For the text-containing cell, return its midpoint in (X, Y) coordinate format. 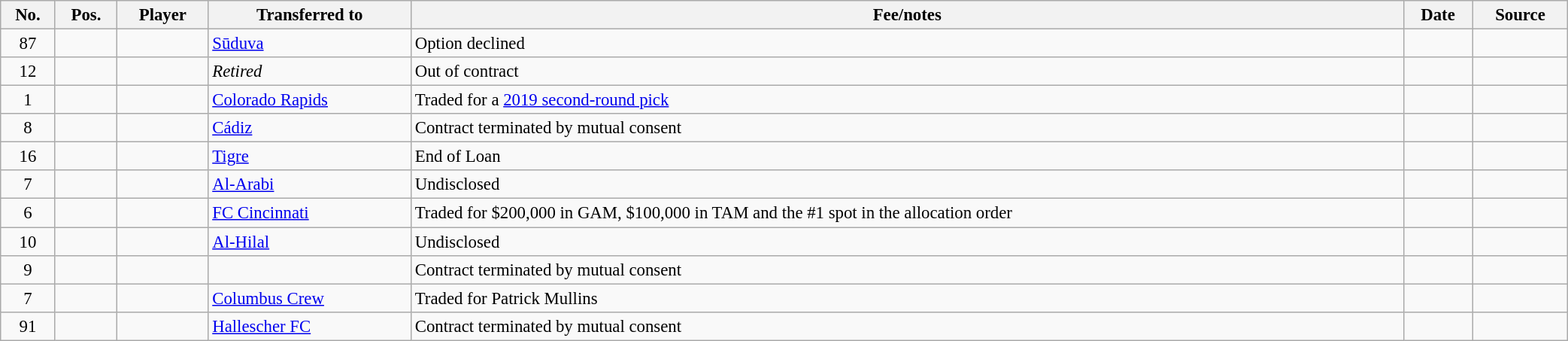
Fee/notes (907, 15)
Colorado Rapids (310, 100)
6 (28, 213)
Sūduva (310, 44)
Source (1521, 15)
Al-Arabi (310, 184)
Cádiz (310, 128)
FC Cincinnati (310, 213)
12 (28, 72)
10 (28, 242)
Traded for $200,000 in GAM, $100,000 in TAM and the #1 spot in the allocation order (907, 213)
Retired (310, 72)
91 (28, 326)
Traded for Patrick Mullins (907, 298)
Out of contract (907, 72)
Player (162, 15)
Traded for a 2019 second-round pick (907, 100)
8 (28, 128)
Option declined (907, 44)
No. (28, 15)
Hallescher FC (310, 326)
9 (28, 269)
Pos. (86, 15)
16 (28, 157)
End of Loan (907, 157)
Al-Hilal (310, 242)
Date (1438, 15)
87 (28, 44)
1 (28, 100)
Columbus Crew (310, 298)
Tigre (310, 157)
Transferred to (310, 15)
